Identify which cell holds the provided text, then report its [X, Y] central coordinate. 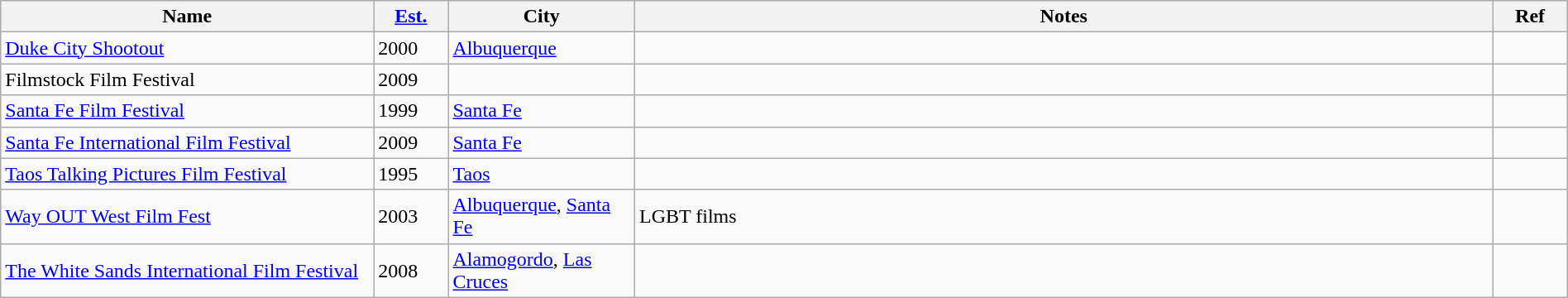
City [542, 17]
Ref [1530, 17]
Duke City Shootout [187, 48]
Albuquerque, Santa Fe [542, 217]
Way OUT West Film Fest [187, 217]
Taos [542, 174]
1999 [411, 111]
Est. [411, 17]
Notes [1064, 17]
2003 [411, 217]
Santa Fe Film Festival [187, 111]
Albuquerque [542, 48]
1995 [411, 174]
Taos Talking Pictures Film Festival [187, 174]
Filmstock Film Festival [187, 79]
2000 [411, 48]
Santa Fe International Film Festival [187, 142]
2008 [411, 270]
Alamogordo, Las Cruces [542, 270]
LGBT films [1064, 217]
The White Sands International Film Festival [187, 270]
Name [187, 17]
